Locate the cell with the specified text and output its (x, y) center coordinate. 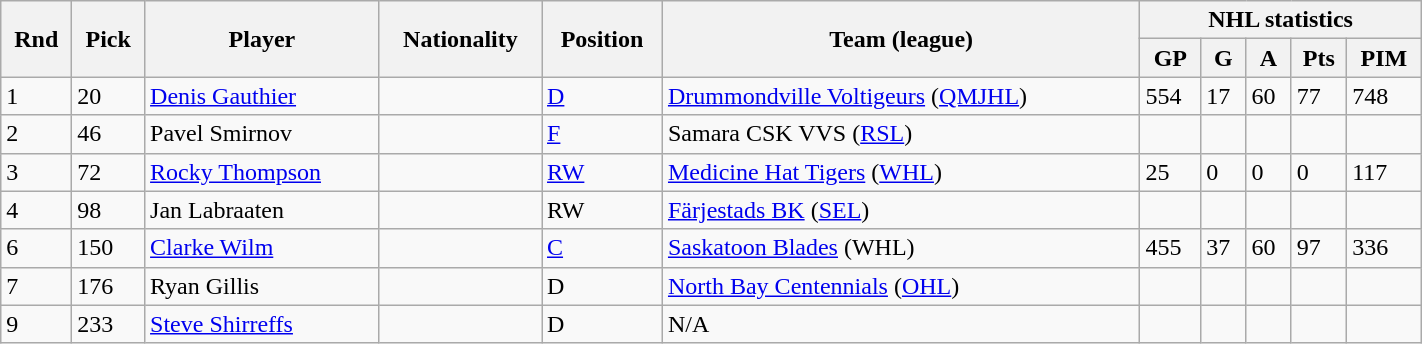
150 (108, 248)
176 (108, 286)
20 (108, 96)
N/A (901, 324)
F (602, 134)
Medicine Hat Tigers (WHL) (901, 172)
2 (36, 134)
46 (108, 134)
G (1224, 58)
Drummondville Voltigeurs (QMJHL) (901, 96)
PIM (1384, 58)
72 (108, 172)
9 (36, 324)
Rocky Thompson (262, 172)
Rnd (36, 39)
77 (1319, 96)
GP (1170, 58)
3 (36, 172)
7 (36, 286)
Saskatoon Blades (WHL) (901, 248)
Steve Shirreffs (262, 324)
A (1268, 58)
37 (1224, 248)
Jan Labraaten (262, 210)
25 (1170, 172)
Pick (108, 39)
Färjestads BK (SEL) (901, 210)
Team (league) (901, 39)
Denis Gauthier (262, 96)
Position (602, 39)
554 (1170, 96)
336 (1384, 248)
C (602, 248)
17 (1224, 96)
Samara CSK VVS (RSL) (901, 134)
117 (1384, 172)
NHL statistics (1280, 20)
Nationality (460, 39)
233 (108, 324)
Player (262, 39)
6 (36, 248)
97 (1319, 248)
4 (36, 210)
Pavel Smirnov (262, 134)
748 (1384, 96)
Clarke Wilm (262, 248)
455 (1170, 248)
1 (36, 96)
98 (108, 210)
Pts (1319, 58)
Ryan Gillis (262, 286)
North Bay Centennials (OHL) (901, 286)
